Return the (X, Y) coordinate for the center point of the cell that contains the specified text.  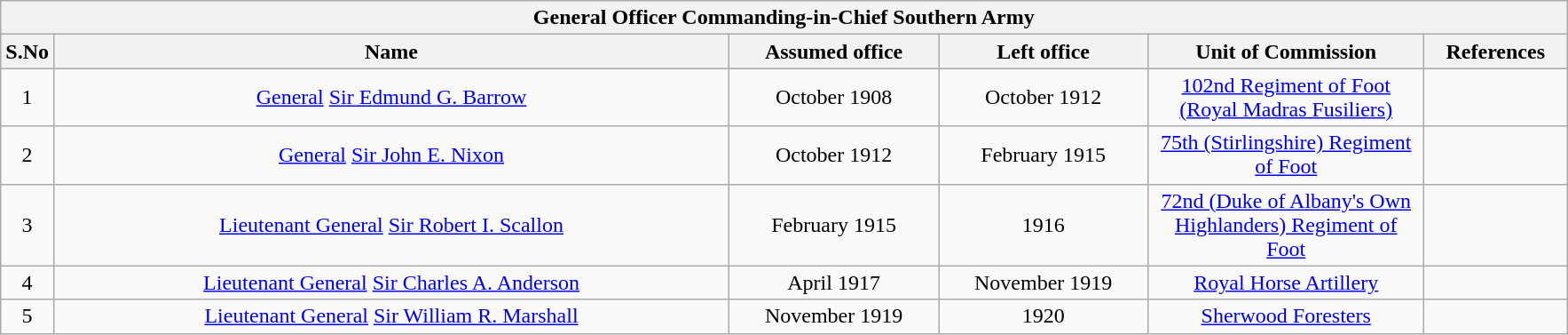
Lieutenant General Sir William R. Marshall (390, 316)
1920 (1044, 316)
S.No (28, 52)
1 (28, 98)
Lieutenant General Sir Charles A. Anderson (390, 283)
References (1496, 52)
October 1908 (834, 98)
2 (28, 155)
3 (28, 225)
General Sir John E. Nixon (390, 155)
Sherwood Foresters (1287, 316)
General Officer Commanding-in-Chief Southern Army (784, 18)
Left office (1044, 52)
Name (390, 52)
1916 (1044, 225)
Royal Horse Artillery (1287, 283)
75th (Stirlingshire) Regiment of Foot (1287, 155)
Lieutenant General Sir Robert I. Scallon (390, 225)
April 1917 (834, 283)
5 (28, 316)
Unit of Commission (1287, 52)
72nd (Duke of Albany's Own Highlanders) Regiment of Foot (1287, 225)
Assumed office (834, 52)
General Sir Edmund G. Barrow (390, 98)
4 (28, 283)
102nd Regiment of Foot (Royal Madras Fusiliers) (1287, 98)
